Capture the cell that displays the provided text and extract its (x, y) central coordinate. 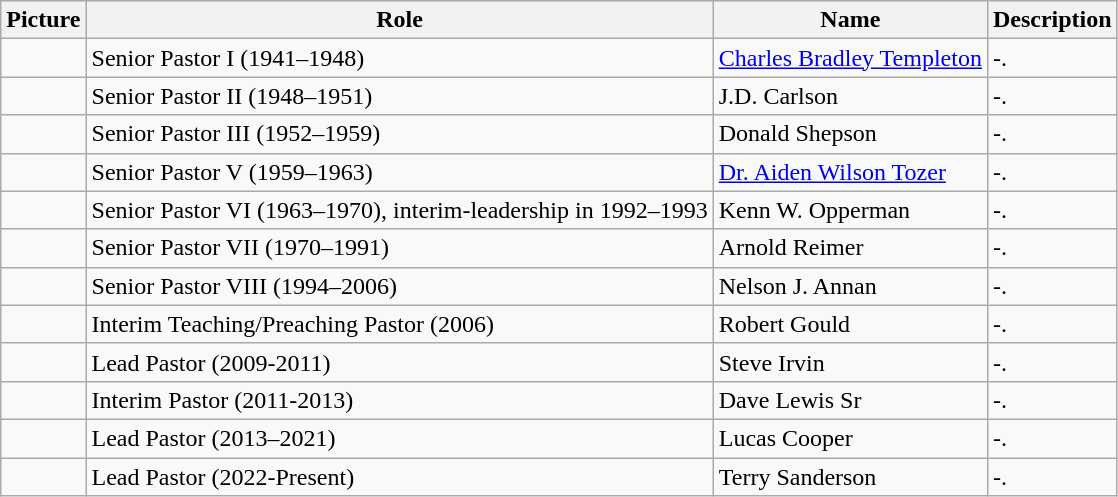
Steve Irvin (850, 362)
Dave Lewis Sr (850, 400)
Robert Gould (850, 324)
Senior Pastor VII (1970–1991) (400, 248)
Senior Pastor VI (1963–1970), interim-leadership in 1992–1993 (400, 210)
Terry Sanderson (850, 477)
Lucas Cooper (850, 438)
Picture (44, 20)
Senior Pastor II (1948–1951) (400, 96)
Senior Pastor I (1941–1948) (400, 58)
Senior Pastor V (1959–1963) (400, 172)
Lead Pastor (2009-2011) (400, 362)
Nelson J. Annan (850, 286)
Kenn W. Opperman (850, 210)
Interim Pastor (2011-2013) (400, 400)
Donald Shepson (850, 134)
Lead Pastor (2022-Present) (400, 477)
Interim Teaching/Preaching Pastor (2006) (400, 324)
Description (1052, 20)
Dr. Aiden Wilson Tozer (850, 172)
J.D. Carlson (850, 96)
Senior Pastor III (1952–1959) (400, 134)
Lead Pastor (2013–2021) (400, 438)
Arnold Reimer (850, 248)
Name (850, 20)
Charles Bradley Templeton (850, 58)
Role (400, 20)
Senior Pastor VIII (1994–2006) (400, 286)
